Locate the cell with the specified text and output its (X, Y) center coordinate. 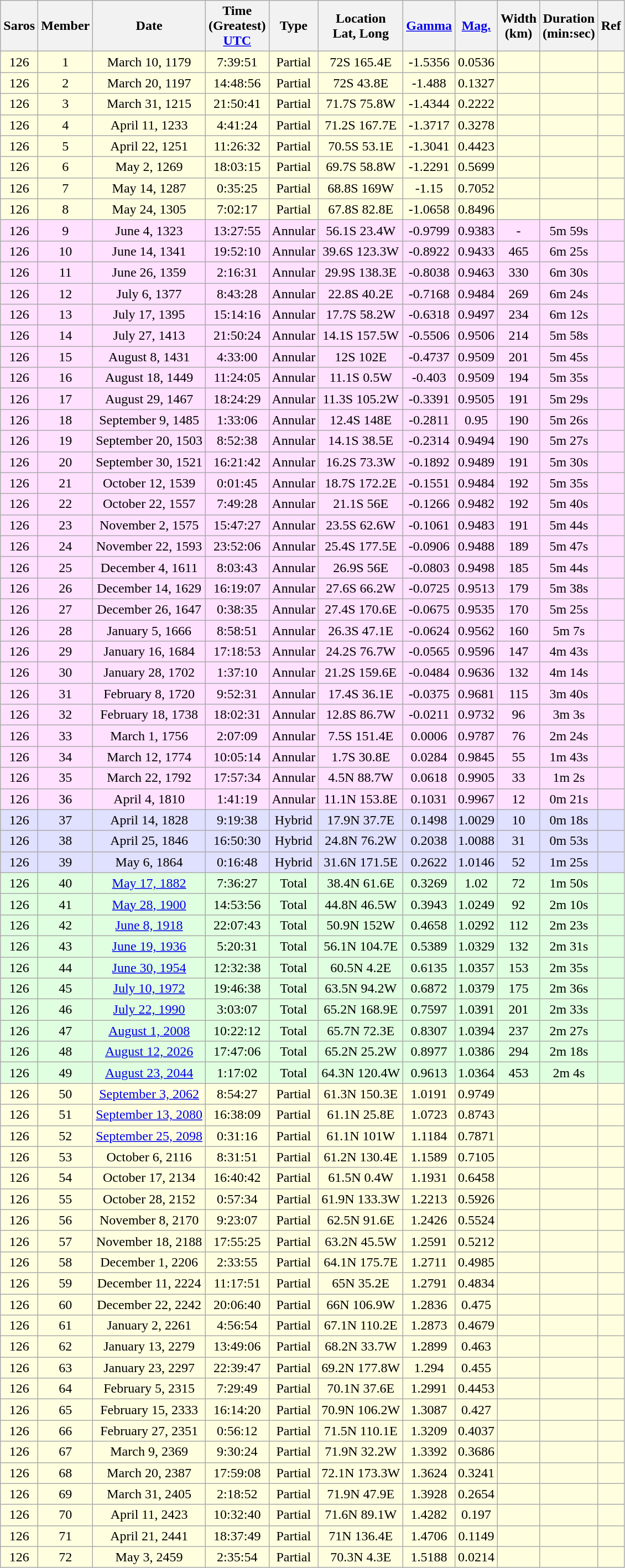
1.2873 (429, 1326)
2m 35s (569, 968)
0.0006 (429, 736)
0.4679 (476, 1326)
45 (65, 989)
1.0191 (429, 1094)
14.1S 157.5W (361, 336)
7:02:17 (237, 209)
1m 43s (569, 757)
7 (65, 188)
0.9681 (476, 694)
24.2S 76.7W (361, 652)
23.5S 62.6W (361, 525)
0.463 (476, 1347)
234 (519, 315)
0.5524 (476, 1220)
1.1931 (429, 1178)
49 (65, 1073)
November 18, 2188 (149, 1241)
Mag. (476, 26)
-0.1551 (429, 483)
2m 27s (569, 1031)
December 26, 1647 (149, 609)
Time(Greatest)UTC (237, 26)
65 (65, 1410)
72S 43.8E (361, 83)
1m 25s (569, 862)
12.4S 148E (361, 420)
5m 38s (569, 588)
2m 4s (569, 1073)
1.2899 (429, 1347)
4m 14s (569, 673)
-1.15 (429, 188)
61.1N 25.8E (361, 1115)
5m 7s (569, 630)
0.3278 (476, 125)
65.7N 72.3E (361, 1031)
2:16:31 (237, 272)
November 22, 1593 (149, 546)
March 1, 1756 (149, 736)
4m 43s (569, 652)
34 (65, 757)
6m 12s (569, 315)
9:23:07 (237, 1220)
0.9506 (476, 336)
65.2N 25.2W (361, 1052)
1.1184 (429, 1136)
0.9749 (476, 1094)
-0.8922 (429, 251)
September 20, 1503 (149, 441)
69 (65, 1494)
1.0723 (429, 1115)
2m 10s (569, 904)
22.8S 40.2E (361, 294)
0.3943 (429, 904)
5m 59s (569, 230)
1.0379 (476, 989)
0.0618 (429, 778)
1:17:02 (237, 1073)
10:32:40 (237, 1515)
August 29, 1467 (149, 399)
11.1N 153.8E (361, 799)
June 19, 1936 (149, 946)
32 (65, 715)
14:53:56 (237, 904)
20:06:40 (237, 1304)
9 (65, 230)
61 (65, 1326)
- (519, 230)
1.0391 (476, 1010)
14 (65, 336)
70.5S 53.1E (361, 146)
-1.3041 (429, 146)
71.9N 47.9E (361, 1494)
11:26:32 (237, 146)
-0.2811 (429, 420)
1.0364 (476, 1073)
5:20:31 (237, 946)
10:05:14 (237, 757)
17.7S 58.2W (361, 315)
2:18:52 (237, 1494)
3:03:07 (237, 1010)
50 (65, 1094)
70.3N 4.3E (361, 1557)
43 (65, 946)
0.2654 (476, 1494)
8:52:38 (237, 441)
April 14, 1828 (149, 820)
0.9483 (476, 525)
April 4, 1810 (149, 799)
March 20, 1197 (149, 83)
30 (65, 673)
66N 106.9W (361, 1304)
8:43:28 (237, 294)
1.0386 (476, 1052)
0.8743 (476, 1115)
1.0292 (476, 925)
67.1N 110.2E (361, 1326)
0.9463 (476, 272)
April 25, 1846 (149, 841)
61.3N 150.3E (361, 1094)
21.1S 56E (361, 504)
December 1, 2206 (149, 1262)
71.6N 89.1W (361, 1515)
2 (65, 83)
1:33:06 (237, 420)
11.1S 0.5W (361, 378)
0.1031 (429, 799)
21:50:24 (237, 336)
0.3241 (476, 1473)
0.7871 (476, 1136)
February 5, 2315 (149, 1389)
1.0357 (476, 968)
-0.4737 (429, 357)
57 (65, 1241)
0.4453 (476, 1389)
179 (519, 588)
0.9433 (476, 251)
11:17:51 (237, 1283)
21:50:41 (237, 104)
23:52:06 (237, 546)
64 (65, 1389)
56.1N 104.7E (361, 946)
-0.7168 (429, 294)
August 1, 2008 (149, 1031)
October 28, 2152 (149, 1199)
0.197 (476, 1515)
May 28, 1900 (149, 904)
59 (65, 1283)
26 (65, 588)
-0.9799 (429, 230)
1.3209 (429, 1431)
0.9488 (476, 546)
November 8, 2170 (149, 1220)
69.2N 177.8W (361, 1368)
0.1149 (476, 1536)
8 (65, 209)
0.7052 (476, 188)
7.5S 151.4E (361, 736)
April 22, 1251 (149, 146)
2m 18s (569, 1052)
1.2791 (429, 1283)
-0.403 (429, 378)
7:39:51 (237, 62)
-0.0375 (429, 694)
58 (65, 1262)
0.9845 (476, 757)
1.02 (476, 883)
March 10, 1179 (149, 62)
August 18, 1449 (149, 378)
71.2S 167.7E (361, 125)
14.1S 38.5E (361, 441)
March 9, 2369 (149, 1452)
71N 136.4E (361, 1536)
Duration(min:sec) (569, 26)
-0.1061 (429, 525)
May 14, 1287 (149, 188)
0m 53s (569, 841)
4:33:00 (237, 357)
237 (519, 1031)
4 (65, 125)
1.3392 (429, 1452)
112 (519, 925)
0.9562 (476, 630)
1.0329 (476, 946)
June 14, 1341 (149, 251)
8:03:43 (237, 567)
2m 24s (569, 736)
0m 18s (569, 820)
19:52:10 (237, 251)
April 11, 2423 (149, 1515)
17:55:25 (237, 1241)
62.5N 91.6E (361, 1220)
37 (65, 820)
63 (65, 1368)
1.3624 (429, 1473)
294 (519, 1052)
16:40:42 (237, 1178)
60 (65, 1304)
22:39:47 (237, 1368)
62 (65, 1347)
22 (65, 504)
September 3, 2062 (149, 1094)
13 (65, 315)
0.8977 (429, 1052)
December 22, 2242 (149, 1304)
194 (519, 378)
17 (65, 399)
Ref (611, 26)
April 21, 2441 (149, 1536)
50.9N 152W (361, 925)
5 (65, 146)
January 16, 1684 (149, 652)
18:02:31 (237, 715)
64.3N 120.4W (361, 1073)
May 6, 1864 (149, 862)
6m 24s (569, 294)
1.2991 (429, 1389)
71 (65, 1536)
17:59:08 (237, 1473)
May 17, 1882 (149, 883)
16:38:09 (237, 1115)
0:38:35 (237, 609)
January 2, 2261 (149, 1326)
July 10, 1972 (149, 989)
16:14:20 (237, 1410)
5m 30s (569, 462)
5m 40s (569, 504)
170 (519, 609)
0.475 (476, 1304)
-0.0725 (429, 588)
0.8307 (429, 1031)
1.0088 (476, 841)
13:27:55 (237, 230)
July 17, 1395 (149, 315)
20 (65, 462)
0.6135 (429, 968)
0.9383 (476, 230)
7:49:28 (237, 504)
9:19:38 (237, 820)
6m 30s (569, 272)
0.7105 (476, 1157)
36 (65, 799)
September 25, 2098 (149, 1136)
41 (65, 904)
0.6458 (476, 1178)
September 30, 1521 (149, 462)
December 4, 1611 (149, 567)
August 23, 2044 (149, 1073)
October 12, 1539 (149, 483)
147 (519, 652)
39.6S 123.3W (361, 251)
269 (519, 294)
465 (519, 251)
October 22, 1557 (149, 504)
0:56:12 (237, 1431)
29.9S 138.3E (361, 272)
March 20, 2387 (149, 1473)
56.1S 23.4W (361, 230)
214 (519, 336)
1:37:10 (237, 673)
0.9535 (476, 609)
18:37:49 (237, 1536)
-0.0565 (429, 652)
-0.2314 (429, 441)
11 (65, 272)
0.4037 (476, 1431)
1.2591 (429, 1241)
0.1498 (429, 820)
July 27, 1413 (149, 336)
Gamma (429, 26)
27.6S 66.2W (361, 588)
0.455 (476, 1368)
January 23, 2297 (149, 1368)
56 (65, 1220)
Type (294, 26)
June 4, 1323 (149, 230)
6 (65, 167)
39 (65, 862)
71.5N 110.1E (361, 1431)
70 (65, 1515)
48 (65, 1052)
453 (519, 1073)
0.9596 (476, 652)
15 (65, 357)
61.5N 0.4W (361, 1178)
-0.0624 (429, 630)
-1.3717 (429, 125)
0.4834 (476, 1283)
1 (65, 62)
May 3, 2459 (149, 1557)
25.4S 177.5E (361, 546)
71.7S 75.8W (361, 104)
60.5N 4.2E (361, 968)
64.1N 175.7E (361, 1262)
47 (65, 1031)
1.0249 (476, 904)
-0.0675 (429, 609)
3 (65, 104)
0.7597 (429, 1010)
38 (65, 841)
0m 21s (569, 799)
1.5188 (429, 1557)
70.9N 106.2W (361, 1410)
-0.1266 (429, 504)
10:22:12 (237, 1031)
0.4985 (476, 1262)
15:14:16 (237, 315)
1.3087 (429, 1410)
19 (65, 441)
67.8S 82.8E (361, 209)
17:57:34 (237, 778)
16.2S 73.3W (361, 462)
3m 40s (569, 694)
0.9787 (476, 736)
0.5212 (476, 1241)
Member (65, 26)
14:48:56 (237, 83)
2:33:55 (237, 1262)
7:36:27 (237, 883)
-0.3391 (429, 399)
Saros (19, 26)
26.3S 47.1E (361, 630)
1.4282 (429, 1515)
0.5699 (476, 167)
13:49:06 (237, 1347)
0.2222 (476, 104)
5m 27s (569, 441)
0.9967 (476, 799)
0:31:16 (237, 1136)
9:30:24 (237, 1452)
-0.0211 (429, 715)
April 11, 1233 (149, 125)
January 5, 1666 (149, 630)
1.0146 (476, 862)
8:31:51 (237, 1157)
1.0394 (476, 1031)
-1.5356 (429, 62)
18:03:15 (237, 167)
18 (65, 420)
January 28, 1702 (149, 673)
46 (65, 1010)
0.9732 (476, 715)
October 17, 2134 (149, 1178)
15:47:27 (237, 525)
1m 2s (569, 778)
1:41:19 (237, 799)
0:01:45 (237, 483)
1.3928 (429, 1494)
6m 25s (569, 251)
96 (519, 715)
65N 35.2E (361, 1283)
March 31, 1215 (149, 104)
330 (519, 272)
26.9S 56E (361, 567)
2:07:09 (237, 736)
-1.488 (429, 83)
June 26, 1359 (149, 272)
0.9497 (476, 315)
0.3686 (476, 1452)
63.2N 45.5W (361, 1241)
153 (519, 968)
May 2, 1269 (149, 167)
-0.5506 (429, 336)
21 (65, 483)
5m 25s (569, 609)
0.9613 (429, 1073)
63.5N 94.2W (361, 989)
0:57:34 (237, 1199)
16:19:07 (237, 588)
53 (65, 1157)
0.9494 (476, 441)
76 (519, 736)
115 (519, 694)
18.7S 172.2E (361, 483)
February 27, 2351 (149, 1431)
September 9, 1485 (149, 420)
5m 47s (569, 546)
31.6N 171.5E (361, 862)
0.3269 (429, 883)
0.2622 (429, 862)
25 (65, 567)
68 (65, 1473)
0.9636 (476, 673)
0:35:25 (237, 188)
0.427 (476, 1410)
24 (65, 546)
5m 26s (569, 420)
1.7S 30.8E (361, 757)
July 6, 1377 (149, 294)
17:47:06 (237, 1052)
October 6, 2116 (149, 1157)
1.2213 (429, 1199)
18:24:29 (237, 399)
1.2711 (429, 1262)
0.6872 (429, 989)
-0.8038 (429, 272)
22:07:43 (237, 925)
-0.6318 (429, 315)
-1.0658 (429, 209)
May 24, 1305 (149, 209)
December 11, 2224 (149, 1283)
3m 3s (569, 715)
0.0284 (429, 757)
54 (65, 1178)
16 (65, 378)
9:52:31 (237, 694)
19:46:38 (237, 989)
February 15, 2333 (149, 1410)
1.0029 (476, 820)
175 (519, 989)
12.8S 86.7W (361, 715)
65.2N 168.9E (361, 1010)
24.8N 76.2W (361, 841)
92 (519, 904)
70.1N 37.6E (361, 1389)
16:21:42 (237, 462)
160 (519, 630)
0.8496 (476, 209)
0.0214 (476, 1557)
0.9489 (476, 462)
February 18, 1738 (149, 715)
0.2038 (429, 841)
-1.4344 (429, 104)
January 13, 2279 (149, 1347)
-0.0906 (429, 546)
0.9505 (476, 399)
September 13, 2080 (149, 1115)
44.8N 46.5W (361, 904)
February 8, 1720 (149, 694)
40 (65, 883)
1m 50s (569, 883)
42 (65, 925)
11.3S 105.2W (361, 399)
July 22, 1990 (149, 1010)
March 12, 1774 (149, 757)
August 12, 2026 (149, 1052)
67 (65, 1452)
5m 45s (569, 357)
2m 36s (569, 989)
November 2, 1575 (149, 525)
2m 33s (569, 1010)
August 8, 1431 (149, 357)
61.1N 101W (361, 1136)
17.9N 37.7E (361, 820)
51 (65, 1115)
68.8S 169W (361, 188)
-0.0484 (429, 673)
69.7S 58.8W (361, 167)
61.9N 133.3W (361, 1199)
29 (65, 652)
0.9513 (476, 588)
38.4N 61.6E (361, 883)
0.5389 (429, 946)
16:50:30 (237, 841)
December 14, 1629 (149, 588)
0.9498 (476, 567)
17.4S 36.1E (361, 694)
June 30, 1954 (149, 968)
61.2N 130.4E (361, 1157)
1.1589 (429, 1157)
LocationLat, Long (361, 26)
185 (519, 567)
2m 23s (569, 925)
-0.1892 (429, 462)
5m 58s (569, 336)
1.4706 (429, 1536)
4:56:54 (237, 1326)
66 (65, 1431)
8:54:27 (237, 1094)
23 (65, 525)
44 (65, 968)
11:24:05 (237, 378)
17:18:53 (237, 652)
1.2836 (429, 1304)
12S 102E (361, 357)
27 (65, 609)
71.9N 32.2W (361, 1452)
72.1N 173.3W (361, 1473)
27.4S 170.6E (361, 609)
28 (65, 630)
0.4423 (476, 146)
1.294 (429, 1368)
0.1327 (476, 83)
0.95 (476, 420)
68.2N 33.7W (361, 1347)
-1.2291 (429, 167)
Width(km) (519, 26)
72S 165.4E (361, 62)
June 8, 1918 (149, 925)
0:16:48 (237, 862)
35 (65, 778)
8:58:51 (237, 630)
7:29:49 (237, 1389)
March 31, 2405 (149, 1494)
5m 29s (569, 399)
March 22, 1792 (149, 778)
4:41:24 (237, 125)
2m 31s (569, 946)
21.2S 159.6E (361, 673)
2:35:54 (237, 1557)
Date (149, 26)
0.9905 (476, 778)
189 (519, 546)
0.9482 (476, 504)
0.5926 (476, 1199)
4.5N 88.7W (361, 778)
1.2426 (429, 1220)
0.0536 (476, 62)
12:32:38 (237, 968)
0.4658 (429, 925)
-0.0803 (429, 567)
